Provide the (x, y) coordinate of the cell's center where the given text is located.  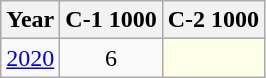
Year (30, 20)
C-1 1000 (111, 20)
2020 (30, 58)
C-2 1000 (213, 20)
6 (111, 58)
